Scan for the cell matching the given text and deliver its (x, y) coordinate at center. 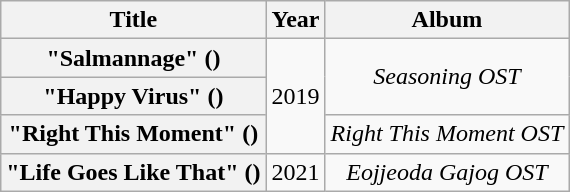
Album (447, 20)
Eojjeoda Gajog OST (447, 172)
Title (134, 20)
2019 (296, 96)
Right This Moment OST (447, 134)
Year (296, 20)
"Right This Moment" () (134, 134)
"Life Goes Like That" () (134, 172)
"Happy Virus" () (134, 96)
2021 (296, 172)
"Salmannage" () (134, 58)
Seasoning OST (447, 77)
